For the text-containing cell, return its midpoint in [x, y] coordinate format. 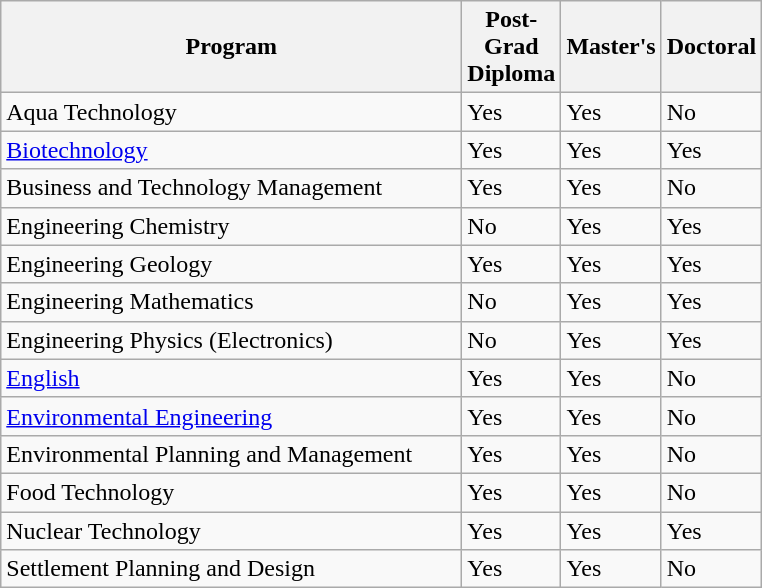
Master's [611, 47]
English [232, 378]
Business and Technology Management [232, 188]
Program [232, 47]
Doctoral [711, 47]
Engineering Chemistry [232, 226]
Food Technology [232, 492]
Environmental Planning and Management [232, 454]
Nuclear Technology [232, 531]
Aqua Technology [232, 112]
Engineering Physics (Electronics) [232, 340]
Engineering Geology [232, 264]
Settlement Planning and Design [232, 569]
Biotechnology [232, 150]
Environmental Engineering [232, 416]
Post-Grad Diploma [512, 47]
Engineering Mathematics [232, 302]
